Return the [X, Y] coordinate for the center point of the cell that contains the specified text.  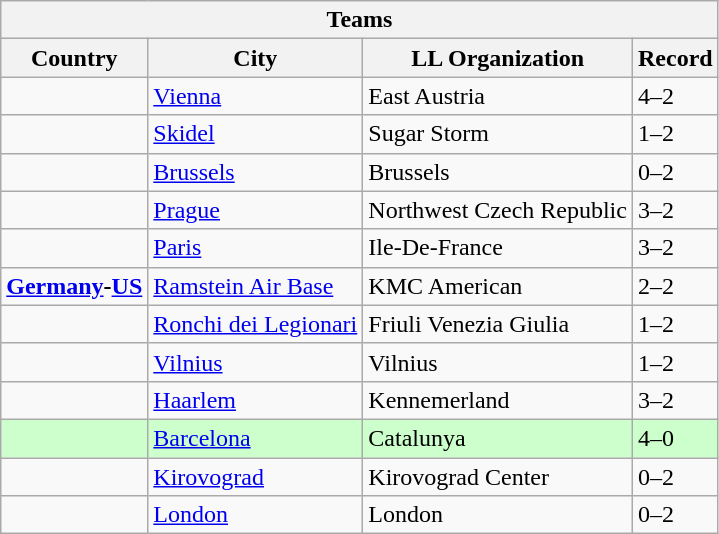
Teams [360, 20]
Prague [256, 210]
Ile-De-France [498, 248]
East Austria [498, 96]
Catalunya [498, 438]
Paris [256, 248]
Barcelona [256, 438]
City [256, 58]
Germany-US [74, 286]
4–0 [675, 438]
Northwest Czech Republic [498, 210]
Ronchi dei Legionari [256, 324]
Kirovograd [256, 477]
Ramstein Air Base [256, 286]
KMC American [498, 286]
Vienna [256, 96]
Country [74, 58]
LL Organization [498, 58]
Record [675, 58]
Haarlem [256, 400]
Kirovograd Center [498, 477]
2–2 [675, 286]
Kennemerland [498, 400]
Skidel [256, 134]
Sugar Storm [498, 134]
Friuli Venezia Giulia [498, 324]
4–2 [675, 96]
